Provide the [x, y] coordinate of the cell's center where the given text is located.  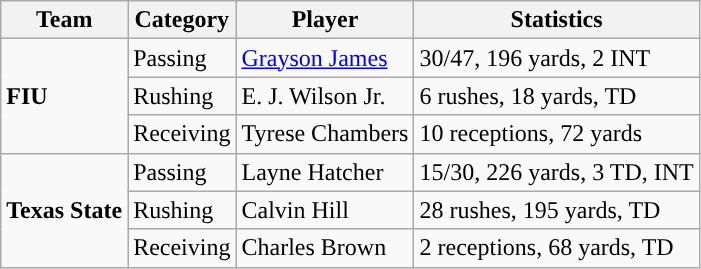
E. J. Wilson Jr. [325, 96]
Texas State [64, 210]
Calvin Hill [325, 210]
28 rushes, 195 yards, TD [556, 210]
Team [64, 20]
10 receptions, 72 yards [556, 134]
Player [325, 20]
Charles Brown [325, 248]
Grayson James [325, 58]
FIU [64, 96]
Layne Hatcher [325, 172]
6 rushes, 18 yards, TD [556, 96]
Statistics [556, 20]
30/47, 196 yards, 2 INT [556, 58]
15/30, 226 yards, 3 TD, INT [556, 172]
Tyrese Chambers [325, 134]
2 receptions, 68 yards, TD [556, 248]
Category [182, 20]
